Output the [x, y] coordinate of the center of the cell containing the given text.  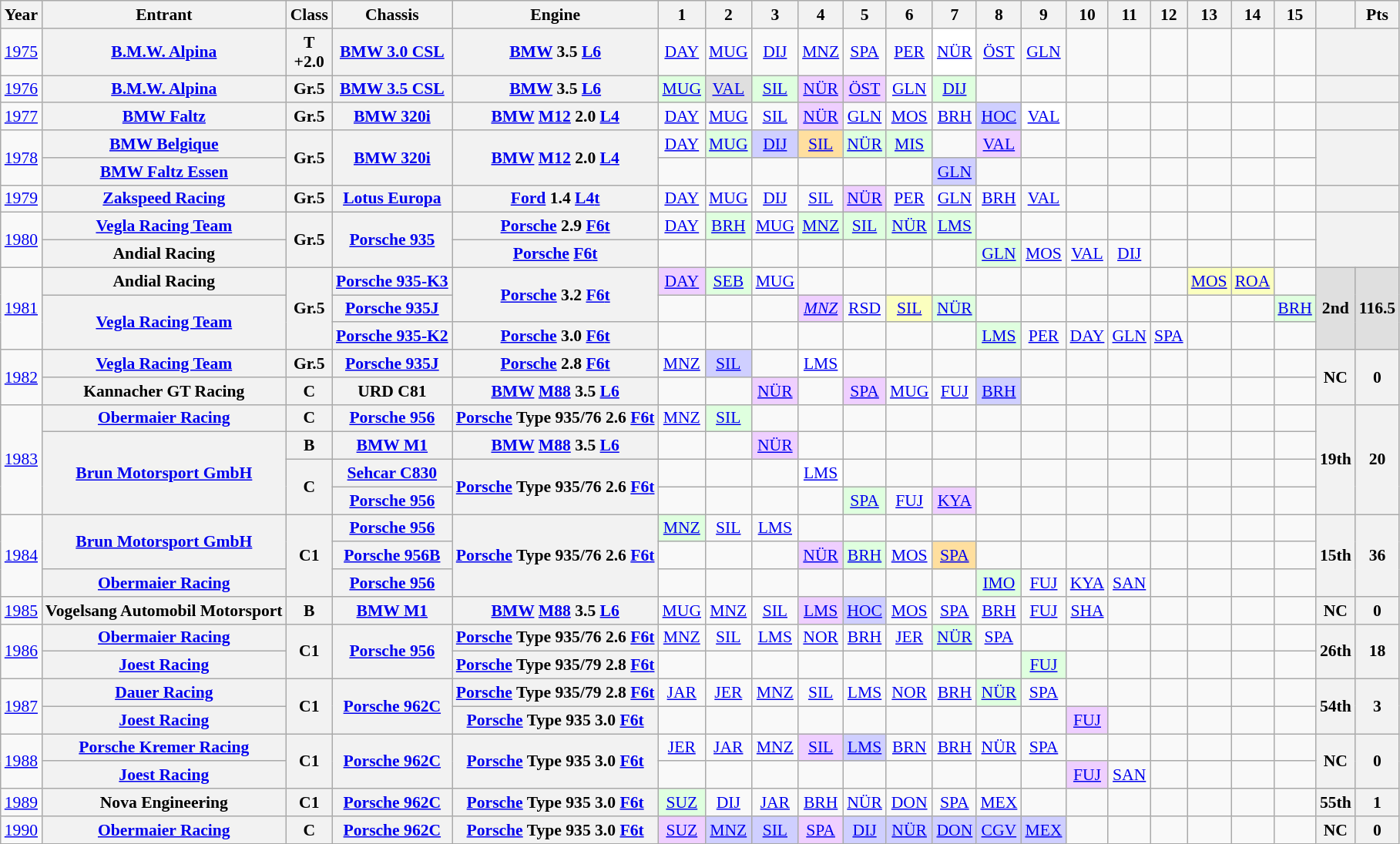
T+2.0 [310, 52]
Porsche 935-K2 [392, 337]
Chassis [392, 15]
BMW Faltz [164, 117]
Porsche Kremer Racing [164, 748]
Lotus Europa [392, 199]
6 [909, 15]
18 [1378, 651]
2nd [1336, 308]
Engine [556, 15]
CGV [999, 830]
19th [1336, 459]
10 [1088, 15]
55th [1336, 802]
SHA [1088, 611]
13 [1210, 15]
1980 [22, 240]
Vogelsang Automobil Motorsport [164, 611]
1977 [22, 117]
15 [1294, 15]
Porsche 956B [392, 556]
Porsche F6t [556, 254]
Porsche 2.8 F6t [556, 363]
SEB [729, 281]
RSD [865, 309]
ROA [1253, 281]
Pts [1378, 15]
Porsche 3.2 F6t [556, 294]
BMW 3.0 CSL [392, 52]
1989 [22, 802]
2 [729, 15]
1982 [22, 377]
IMO [999, 583]
1979 [22, 199]
1984 [22, 556]
1987 [22, 707]
URD C81 [392, 391]
1986 [22, 651]
Porsche 935-K3 [392, 281]
BMW Belgique [164, 144]
Ford 1.4 L4t [556, 199]
54th [1336, 707]
Class [310, 15]
11 [1129, 15]
14 [1253, 15]
1983 [22, 459]
Sehcar C830 [392, 474]
Kannacher GT Racing [164, 391]
1978 [22, 157]
BMW Faltz Essen [164, 172]
Porsche 3.0 F6t [556, 337]
Entrant [164, 15]
Nova Engineering [164, 802]
12 [1169, 15]
BRN [909, 748]
Dauer Racing [164, 693]
7 [954, 15]
20 [1378, 459]
1988 [22, 761]
8 [999, 15]
4 [821, 15]
1990 [22, 830]
36 [1378, 556]
15th [1336, 556]
116.5 [1378, 308]
1975 [22, 52]
5 [865, 15]
26th [1336, 651]
1985 [22, 611]
Porsche 2.9 F6t [556, 226]
9 [1043, 15]
Zakspeed Racing [164, 199]
1976 [22, 89]
MIS [909, 144]
BMW 3.5 CSL [392, 89]
Porsche 935 [392, 240]
1981 [22, 308]
Year [22, 15]
